Return the (X, Y) coordinate for the center point of the cell that contains the specified text.  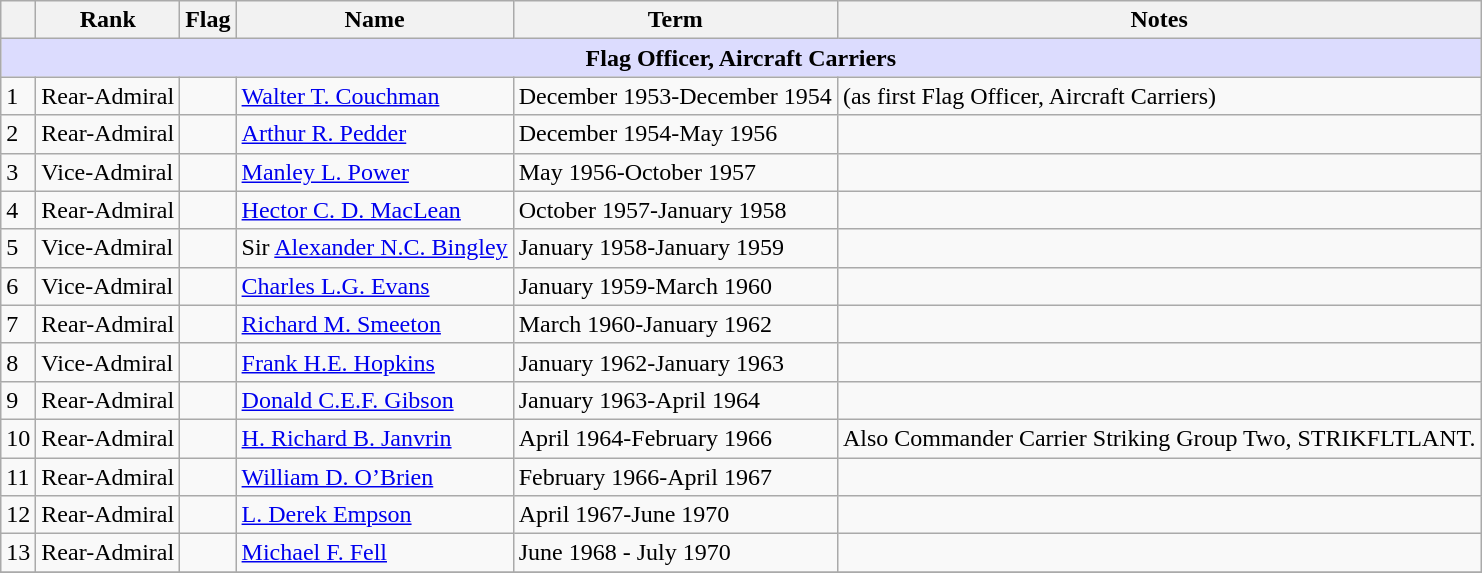
William D. O’Brien (374, 477)
Frank H.E. Hopkins (374, 362)
9 (18, 400)
Richard M. Smeeton (374, 324)
L. Derek Empson (374, 515)
January 1963-April 1964 (675, 400)
December 1953-December 1954 (675, 96)
Donald C.E.F. Gibson (374, 400)
10 (18, 438)
13 (18, 553)
Term (675, 20)
6 (18, 286)
Flag (208, 20)
April 1967-June 1970 (675, 515)
January 1958-January 1959 (675, 248)
12 (18, 515)
Sir Alexander N.C. Bingley (374, 248)
2 (18, 134)
October 1957-January 1958 (675, 210)
January 1959-March 1960 (675, 286)
11 (18, 477)
Michael F. Fell (374, 553)
8 (18, 362)
May 1956-October 1957 (675, 172)
1 (18, 96)
Flag Officer, Aircraft Carriers (741, 58)
Name (374, 20)
December 1954-May 1956 (675, 134)
Arthur R. Pedder (374, 134)
(as first Flag Officer, Aircraft Carriers) (1159, 96)
Notes (1159, 20)
4 (18, 210)
January 1962-January 1963 (675, 362)
Charles L.G. Evans (374, 286)
Rank (108, 20)
March 1960-January 1962 (675, 324)
February 1966-April 1967 (675, 477)
Hector C. D. MacLean (374, 210)
Also Commander Carrier Striking Group Two, STRIKFLTLANT. (1159, 438)
H. Richard B. Janvrin (374, 438)
April 1964-February 1966 (675, 438)
Manley L. Power (374, 172)
June 1968 - July 1970 (675, 553)
3 (18, 172)
5 (18, 248)
7 (18, 324)
Walter T. Couchman (374, 96)
